Locate the cell with the specified text and output its [x, y] center coordinate. 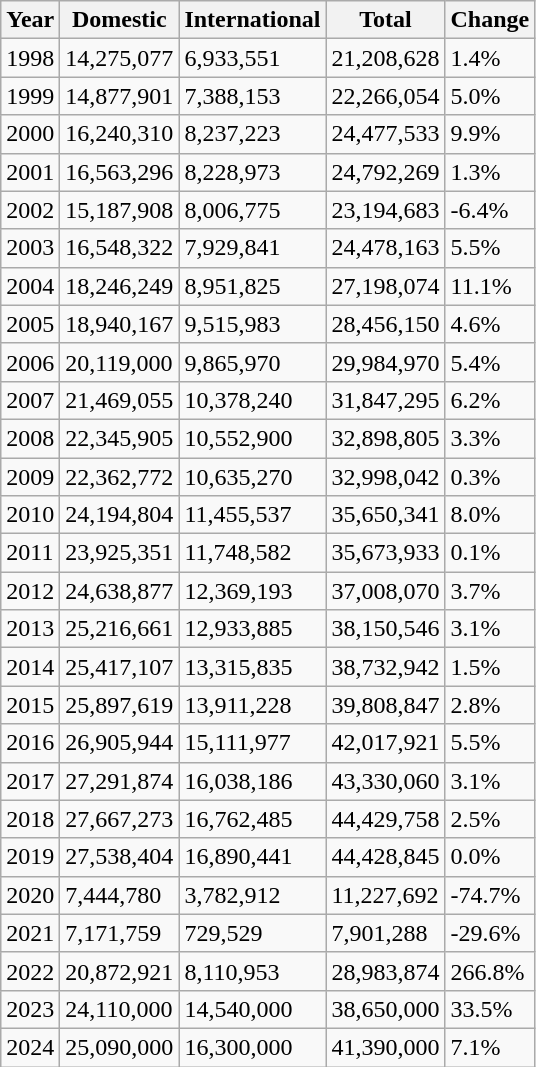
16,762,485 [252, 819]
6.2% [490, 400]
7,901,288 [386, 933]
2005 [30, 324]
10,552,900 [252, 438]
43,330,060 [386, 781]
28,456,150 [386, 324]
2003 [30, 248]
11,227,692 [386, 895]
1999 [30, 96]
2014 [30, 667]
28,983,874 [386, 971]
24,110,000 [120, 1009]
2012 [30, 591]
2008 [30, 438]
2017 [30, 781]
18,940,167 [120, 324]
11,748,582 [252, 553]
15,187,908 [120, 210]
8,951,825 [252, 286]
16,548,322 [120, 248]
3.7% [490, 591]
25,090,000 [120, 1047]
24,638,877 [120, 591]
2013 [30, 629]
44,428,845 [386, 857]
-29.6% [490, 933]
26,905,944 [120, 743]
20,872,921 [120, 971]
12,933,885 [252, 629]
7,388,153 [252, 96]
8,228,973 [252, 172]
Domestic [120, 20]
37,008,070 [386, 591]
27,667,273 [120, 819]
2010 [30, 515]
2009 [30, 477]
24,478,163 [386, 248]
8,006,775 [252, 210]
44,429,758 [386, 819]
Change [490, 20]
39,808,847 [386, 705]
2004 [30, 286]
8.0% [490, 515]
13,911,228 [252, 705]
18,246,249 [120, 286]
2023 [30, 1009]
35,673,933 [386, 553]
3,782,912 [252, 895]
27,291,874 [120, 781]
1.4% [490, 58]
25,417,107 [120, 667]
2018 [30, 819]
266.8% [490, 971]
-6.4% [490, 210]
38,150,546 [386, 629]
25,897,619 [120, 705]
2.5% [490, 819]
7,444,780 [120, 895]
4.6% [490, 324]
5.4% [490, 362]
0.3% [490, 477]
10,378,240 [252, 400]
16,038,186 [252, 781]
-74.7% [490, 895]
2021 [30, 933]
31,847,295 [386, 400]
20,119,000 [120, 362]
33.5% [490, 1009]
5.0% [490, 96]
21,469,055 [120, 400]
2006 [30, 362]
2015 [30, 705]
1.3% [490, 172]
2007 [30, 400]
24,477,533 [386, 134]
Total [386, 20]
27,538,404 [120, 857]
23,925,351 [120, 553]
8,237,223 [252, 134]
9,515,983 [252, 324]
14,540,000 [252, 1009]
25,216,661 [120, 629]
38,732,942 [386, 667]
24,792,269 [386, 172]
7.1% [490, 1047]
3.3% [490, 438]
2016 [30, 743]
2020 [30, 895]
2000 [30, 134]
32,898,805 [386, 438]
42,017,921 [386, 743]
16,300,000 [252, 1047]
24,194,804 [120, 515]
16,240,310 [120, 134]
14,877,901 [120, 96]
6,933,551 [252, 58]
35,650,341 [386, 515]
0.1% [490, 553]
27,198,074 [386, 286]
11.1% [490, 286]
41,390,000 [386, 1047]
7,929,841 [252, 248]
32,998,042 [386, 477]
13,315,835 [252, 667]
16,890,441 [252, 857]
2024 [30, 1047]
2011 [30, 553]
23,194,683 [386, 210]
8,110,953 [252, 971]
1.5% [490, 667]
7,171,759 [120, 933]
21,208,628 [386, 58]
15,111,977 [252, 743]
2001 [30, 172]
22,345,905 [120, 438]
16,563,296 [120, 172]
12,369,193 [252, 591]
38,650,000 [386, 1009]
22,362,772 [120, 477]
29,984,970 [386, 362]
14,275,077 [120, 58]
2002 [30, 210]
2.8% [490, 705]
729,529 [252, 933]
1998 [30, 58]
International [252, 20]
10,635,270 [252, 477]
0.0% [490, 857]
Year [30, 20]
9.9% [490, 134]
22,266,054 [386, 96]
9,865,970 [252, 362]
2019 [30, 857]
11,455,537 [252, 515]
2022 [30, 971]
